Pinpoint the cell where the given text exists, returning its (x, y) midpoint coordinate. 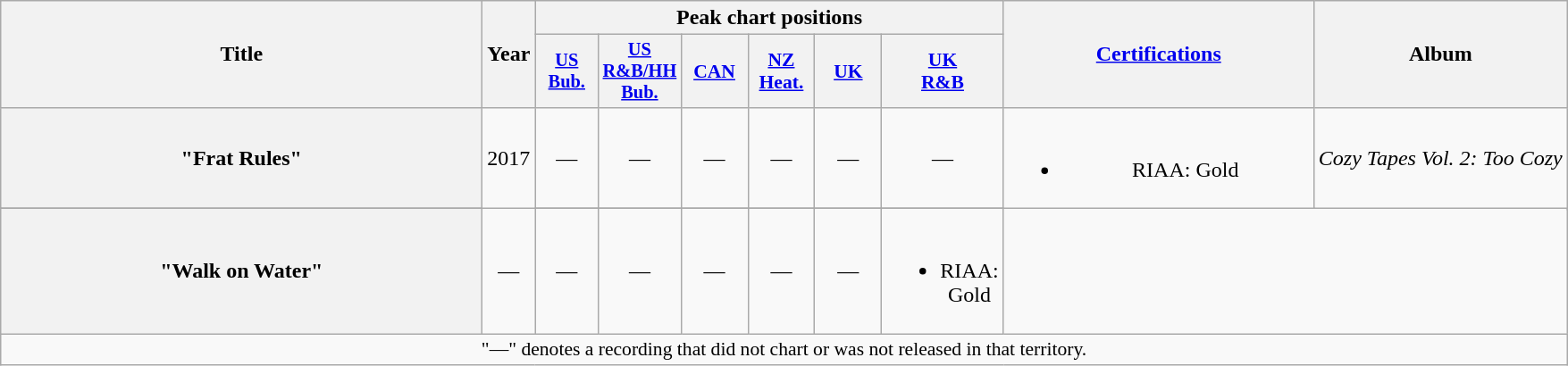
Album (1440, 54)
Peak chart positions (769, 18)
Certifications (1158, 54)
"—" denotes a recording that did not chart or was not released in that territory. (784, 350)
Year (509, 54)
NZ Heat. (781, 71)
USR&B/HHBub. (640, 71)
2017 (509, 157)
CAN (715, 71)
Cozy Tapes Vol. 2: Too Cozy (1440, 157)
Title (241, 54)
UKR&B (943, 71)
UK (849, 71)
"Frat Rules" (241, 157)
USBub. (566, 71)
"Walk on Water" (241, 271)
